Provide the [x, y] coordinate of the cell's center where the given text is located.  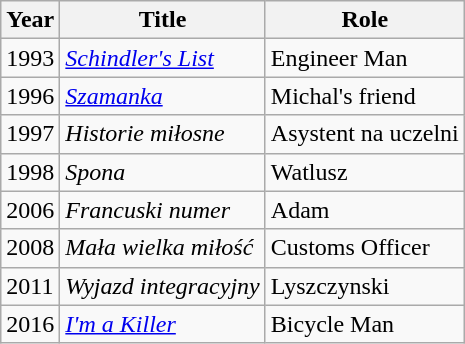
Spona [162, 172]
2011 [30, 286]
Lyszczynski [364, 286]
Asystent na uczelni [364, 134]
Szamanka [162, 96]
2006 [30, 210]
Historie miłosne [162, 134]
Francuski numer [162, 210]
1996 [30, 96]
Schindler's List [162, 58]
1997 [30, 134]
1993 [30, 58]
2016 [30, 324]
Adam [364, 210]
1998 [30, 172]
Customs Officer [364, 248]
Year [30, 20]
Wyjazd integracyjny [162, 286]
Mała wielka miłość [162, 248]
Michal's friend [364, 96]
Title [162, 20]
Role [364, 20]
Bicycle Man [364, 324]
I'm a Killer [162, 324]
Watlusz [364, 172]
2008 [30, 248]
Engineer Man [364, 58]
